Identify which cell holds the provided text, then report its [x, y] central coordinate. 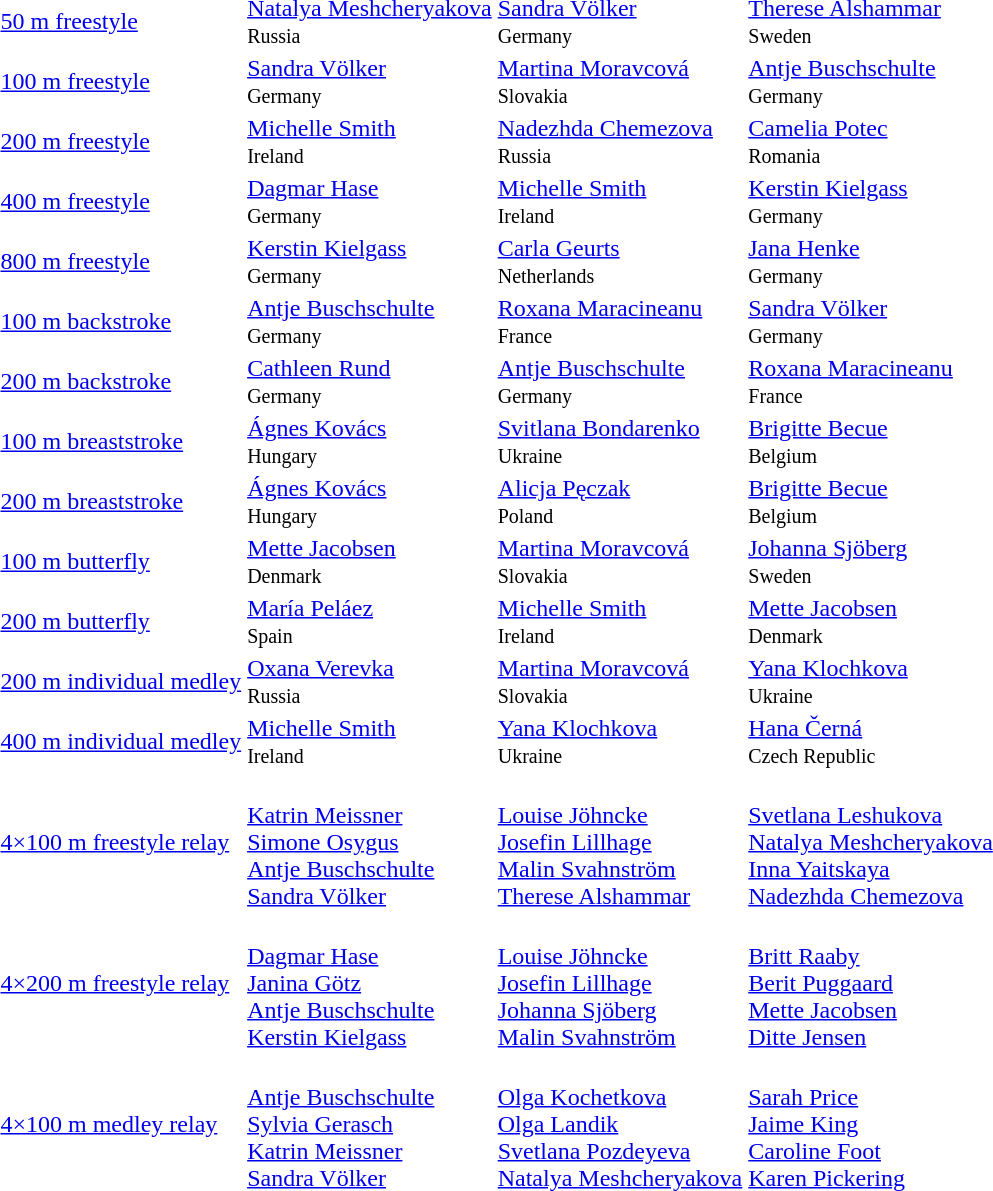
Svitlana BondarenkoUkraine [620, 442]
Louise Jöhncke Josefin Lillhage Malin Svahnström Therese Alshammar [620, 842]
Louise Jöhncke Josefin Lillhage Johanna Sjöberg Malin Svahnström [620, 983]
Nadezhda ChemezovaRussia [620, 142]
Dagmar HaseGermany [370, 202]
Alicja PęczakPoland [620, 502]
Yana KlochkovaUkraine [620, 742]
Kerstin KielgassGermany [370, 262]
Dagmar Hase Janina Götz Antje Buschschulte Kerstin Kielgass [370, 983]
Sandra VölkerGermany [370, 82]
María PeláezSpain [370, 622]
Mette JacobsenDenmark [370, 562]
Katrin Meissner Simone Osygus Antje Buschschulte Sandra Völker [370, 842]
Oxana Verevka Russia [370, 682]
Roxana MaracineanuFrance [620, 322]
Cathleen RundGermany [370, 382]
Carla GeurtsNetherlands [620, 262]
